Identify which cell holds the provided text, then report its (X, Y) central coordinate. 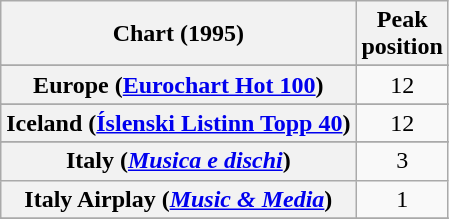
Iceland (Íslenski Listinn Topp 40) (178, 123)
1 (402, 199)
Italy Airplay (Music & Media) (178, 199)
Peakposition (402, 34)
3 (402, 161)
Italy (Musica e dischi) (178, 161)
Chart (1995) (178, 34)
Europe (Eurochart Hot 100) (178, 85)
